Extract the [X, Y] coordinate from the center of the cell holding the provided text.  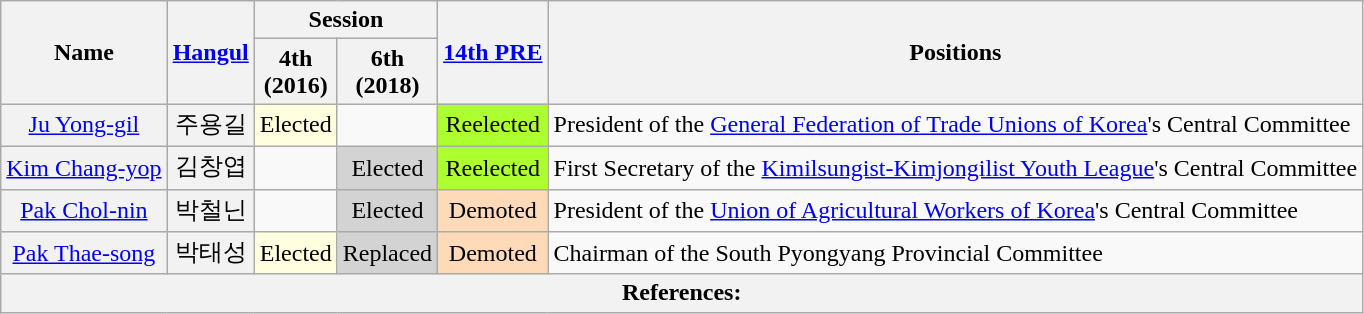
박태성 [210, 254]
Pak Thae-song [84, 254]
First Secretary of the Kimilsungist-Kimjongilist Youth League's Central Committee [956, 168]
6th(2018) [387, 72]
박철닌 [210, 210]
Pak Chol-nin [84, 210]
Kim Chang-yop [84, 168]
Hangul [210, 52]
4th(2016) [296, 72]
Name [84, 52]
Session [346, 20]
14th PRE [493, 52]
President of the General Federation of Trade Unions of Korea's Central Committee [956, 126]
주용길 [210, 126]
Positions [956, 52]
Replaced [387, 254]
Ju Yong-gil [84, 126]
김창엽 [210, 168]
Chairman of the South Pyongyang Provincial Committee [956, 254]
President of the Union of Agricultural Workers of Korea's Central Committee [956, 210]
References: [682, 293]
